Search for the cell housing the specified text and yield its [X, Y] center coordinate. 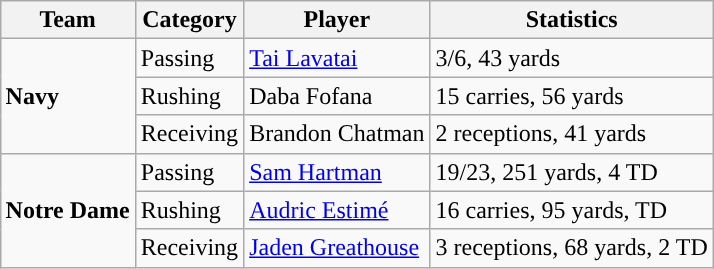
15 carries, 56 yards [572, 96]
Brandon Chatman [337, 134]
Notre Dame [68, 210]
Jaden Greathouse [337, 248]
Daba Fofana [337, 96]
19/23, 251 yards, 4 TD [572, 172]
Audric Estimé [337, 210]
2 receptions, 41 yards [572, 134]
Statistics [572, 20]
3/6, 43 yards [572, 58]
Tai Lavatai [337, 58]
3 receptions, 68 yards, 2 TD [572, 248]
Navy [68, 96]
Sam Hartman [337, 172]
Team [68, 20]
Category [189, 20]
16 carries, 95 yards, TD [572, 210]
Player [337, 20]
